Find where the given text appears and provide that cell's center as (X, Y) coordinate. 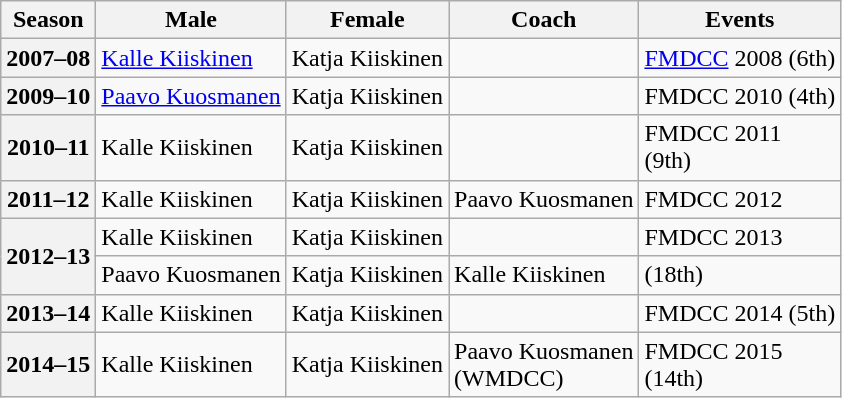
FMDCC 2008 (6th) (740, 58)
Events (740, 20)
FMDCC 2011 (9th) (740, 148)
FMDCC 2013 (740, 237)
2009–10 (48, 96)
FMDCC 2012 (740, 199)
Paavo Kuosmanen(WMDCC) (544, 364)
Female (367, 20)
2011–12 (48, 199)
FMDCC 2010 (4th) (740, 96)
2012–13 (48, 256)
2007–08 (48, 58)
2010–11 (48, 148)
Season (48, 20)
2014–15 (48, 364)
FMDCC 2014 (5th) (740, 313)
(18th) (740, 275)
Male (191, 20)
FMDCC 2015 (14th) (740, 364)
Coach (544, 20)
2013–14 (48, 313)
